Pinpoint the cell where the given text exists, returning its (x, y) midpoint coordinate. 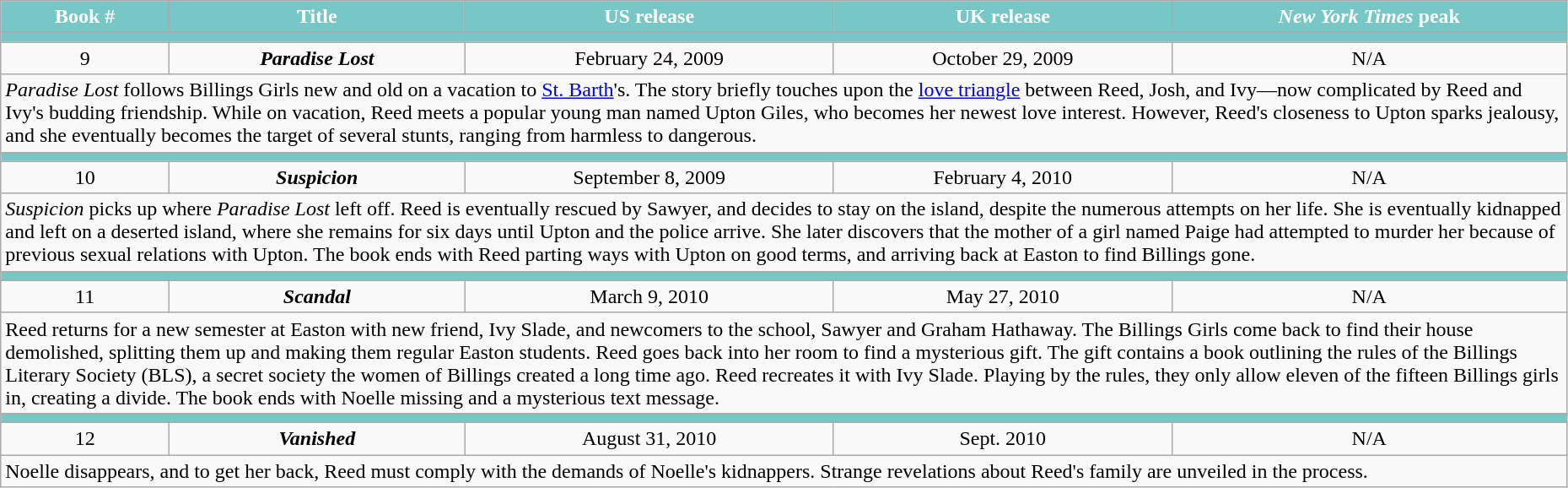
August 31, 2010 (649, 438)
Book # (85, 17)
10 (85, 177)
Suspicion (317, 177)
UK release (1002, 17)
February 24, 2009 (649, 58)
Scandal (317, 296)
October 29, 2009 (1002, 58)
11 (85, 296)
New York Times peak (1369, 17)
Vanished (317, 438)
March 9, 2010 (649, 296)
September 8, 2009 (649, 177)
9 (85, 58)
12 (85, 438)
May 27, 2010 (1002, 296)
February 4, 2010 (1002, 177)
Paradise Lost (317, 58)
Sept. 2010 (1002, 438)
US release (649, 17)
Title (317, 17)
